Extract the (x, y) coordinate from the center of the cell holding the provided text.  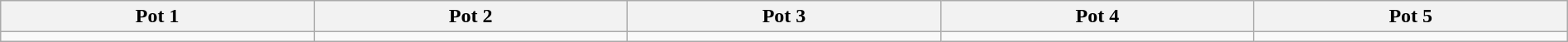
Pot 5 (1411, 16)
Pot 4 (1097, 16)
Pot 2 (471, 16)
Pot 1 (157, 16)
Pot 3 (784, 16)
